Extract the [X, Y] coordinate from the center of the cell holding the provided text.  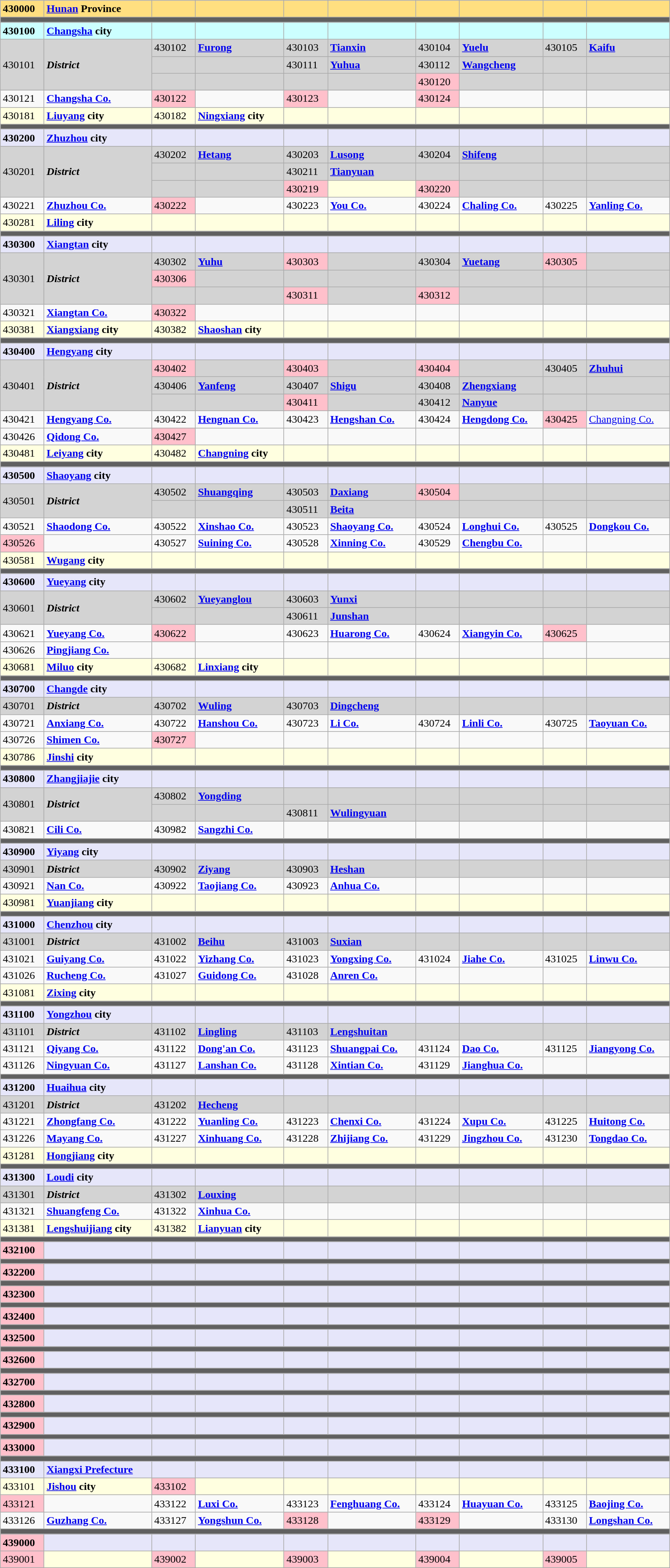
430105 [565, 48]
Linwu Co. [628, 959]
430527 [174, 543]
430382 [174, 329]
430502 [174, 492]
Mayang Co. [98, 1138]
Hengyang city [98, 351]
432200 [22, 1272]
Lanshan Co. [240, 1065]
431124 [438, 1048]
Anhua Co. [372, 886]
430221 [22, 206]
Dao Co. [501, 1048]
Changning Co. [628, 419]
Changde city [98, 689]
Ningxiang city [240, 116]
430103 [306, 48]
Zhongfang Co. [98, 1121]
430602 [174, 599]
430301 [22, 279]
Yuhu [240, 262]
430423 [306, 419]
430312 [438, 295]
Guzhang Co. [98, 1520]
Hunan Province [98, 9]
Hecheng [240, 1104]
430305 [565, 262]
Hengyang Co. [98, 419]
Qidong Co. [98, 436]
431228 [306, 1138]
Sangzhi Co. [240, 830]
431121 [22, 1048]
Shifeng [501, 154]
Longshan Co. [628, 1520]
433128 [306, 1520]
430600 [22, 582]
430322 [174, 312]
Anren Co. [372, 976]
Dingcheng [372, 706]
433102 [174, 1486]
431027 [174, 976]
433121 [22, 1503]
431302 [174, 1194]
Shaoyang Co. [372, 526]
Guiyang Co. [98, 959]
430786 [22, 757]
Tongdao Co. [628, 1138]
Jingzhou Co. [501, 1138]
430500 [22, 475]
430104 [438, 48]
Yueyang city [98, 582]
Chaling Co. [501, 206]
Suining Co. [240, 543]
Junshan [372, 616]
439002 [174, 1560]
Shuangfeng Co. [98, 1211]
Xupu Co. [501, 1121]
433122 [174, 1503]
Zhijiang Co. [372, 1138]
Beita [372, 509]
431028 [306, 976]
Miluo city [98, 667]
430405 [565, 368]
431381 [22, 1228]
430100 [22, 31]
430611 [306, 616]
431123 [306, 1048]
430427 [174, 436]
430902 [174, 869]
Furong [240, 48]
430120 [438, 82]
Xiangxiang city [98, 329]
430923 [306, 886]
433127 [174, 1520]
Wugang city [98, 560]
Dongkou Co. [628, 526]
Louxing [240, 1194]
430401 [22, 385]
Pingjiang Co. [98, 650]
439004 [438, 1560]
Yiyang city [98, 852]
Liuyang city [98, 116]
430202 [174, 154]
Lianyuan city [240, 1228]
431026 [22, 976]
431230 [565, 1138]
430426 [22, 436]
430281 [22, 223]
Cili Co. [98, 830]
430528 [306, 543]
Li Co. [372, 723]
Nanyue [501, 402]
Xiangyin Co. [501, 633]
431222 [174, 1121]
431022 [174, 959]
430921 [22, 886]
Ningyuan Co. [98, 1065]
430182 [174, 116]
432900 [22, 1426]
Wuling [240, 706]
Baojing Co. [628, 1503]
430922 [174, 886]
430821 [22, 830]
430204 [438, 154]
430311 [306, 295]
Lusong [372, 154]
Linli Co. [501, 723]
430682 [174, 667]
Yongshun Co. [240, 1520]
430424 [438, 419]
430400 [22, 351]
Lengshuitan [372, 1031]
432700 [22, 1382]
Jianghua Co. [501, 1065]
431321 [22, 1211]
Nan Co. [98, 886]
Zixing city [98, 993]
Dong'an Co. [240, 1048]
Shuangpai Co. [372, 1048]
430503 [306, 492]
Chenxi Co. [372, 1121]
Yuetang [501, 262]
430306 [174, 279]
Tianxin [372, 48]
431003 [306, 942]
431021 [22, 959]
431000 [22, 925]
Yanfeng [240, 385]
430681 [22, 667]
430581 [22, 560]
Zhengxiang [501, 385]
Zhuzhou Co. [98, 206]
432500 [22, 1338]
Yongxing Co. [372, 959]
Hengdong Co. [501, 419]
Huayuan Co. [501, 1503]
431128 [306, 1065]
430102 [174, 48]
430703 [306, 706]
430200 [22, 137]
Shaoshan city [240, 329]
Shigu [372, 385]
433123 [306, 1503]
Liling city [98, 223]
432100 [22, 1250]
430504 [438, 492]
431227 [174, 1138]
Yuanling Co. [240, 1121]
431125 [565, 1048]
Zhuhui [628, 368]
430524 [438, 526]
430522 [174, 526]
You Co. [372, 206]
Xiangtan city [98, 245]
430601 [22, 607]
Chenzhou city [98, 925]
430406 [174, 385]
430624 [438, 633]
431103 [306, 1031]
Yanling Co. [628, 206]
Lengshuijiang city [98, 1228]
Changning city [240, 453]
439005 [565, 1560]
Changsha city [98, 31]
430727 [174, 740]
Shimen Co. [98, 740]
431001 [22, 942]
Guidong Co. [240, 976]
430625 [565, 633]
431229 [438, 1138]
Xinning Co. [372, 543]
430521 [22, 526]
Daxiang [372, 492]
Jishou city [98, 1486]
431200 [22, 1087]
430124 [438, 99]
Yuhua [372, 65]
431126 [22, 1065]
Ziyang [240, 869]
Leiyang city [98, 453]
430303 [306, 262]
Hengnan Co. [240, 419]
431102 [174, 1031]
431322 [174, 1211]
431224 [438, 1121]
Anxiang Co. [98, 723]
433000 [22, 1447]
Shuangqing [240, 492]
430726 [22, 740]
Lingling [240, 1031]
430111 [306, 65]
430900 [22, 852]
Linxiang city [240, 667]
431081 [22, 993]
430721 [22, 723]
431202 [174, 1104]
430101 [22, 65]
Yongzhou city [98, 1015]
Jiangyong Co. [628, 1048]
Yuelu [501, 48]
430223 [306, 206]
Yongding [240, 796]
Tianyuan [372, 171]
Huaihua city [98, 1087]
431221 [22, 1121]
430801 [22, 804]
Changsha Co. [98, 99]
Longhui Co. [501, 526]
Xiangtan Co. [98, 312]
433101 [22, 1486]
433125 [565, 1503]
431223 [306, 1121]
Jinshi city [98, 757]
432400 [22, 1316]
430222 [174, 206]
430722 [174, 723]
430623 [306, 633]
430211 [306, 171]
430482 [174, 453]
430411 [306, 402]
Fenghuang Co. [372, 1503]
Xinshao Co. [240, 526]
430220 [438, 189]
430511 [306, 509]
Loudi city [98, 1177]
430381 [22, 329]
Luxi Co. [240, 1503]
Heshan [372, 869]
430404 [438, 368]
432800 [22, 1404]
430982 [174, 830]
Hanshou Co. [240, 723]
Huitong Co. [628, 1121]
430626 [22, 650]
430219 [306, 189]
430408 [438, 385]
430903 [306, 869]
430622 [174, 633]
439000 [22, 1542]
430603 [306, 599]
430407 [306, 385]
430811 [306, 813]
439001 [22, 1560]
430123 [306, 99]
430122 [174, 99]
432600 [22, 1360]
430421 [22, 419]
430321 [22, 312]
Beihu [240, 942]
430701 [22, 706]
430802 [174, 796]
Qiyang Co. [98, 1048]
431281 [22, 1156]
Zhangjiajie city [98, 779]
439003 [306, 1560]
433129 [438, 1520]
430425 [565, 419]
Yunxi [372, 599]
430526 [22, 543]
432300 [22, 1294]
433124 [438, 1503]
430181 [22, 116]
Shaodong Co. [98, 526]
430725 [565, 723]
Xinhuang Co. [240, 1138]
Kaifu [628, 48]
430300 [22, 245]
430302 [174, 262]
Hongjiang city [98, 1156]
430224 [438, 206]
430501 [22, 501]
430304 [438, 262]
430981 [22, 903]
430525 [565, 526]
430000 [22, 9]
Yueyanglou [240, 599]
Yueyang Co. [98, 633]
Yizhang Co. [240, 959]
Hengshan Co. [372, 419]
430621 [22, 633]
431024 [438, 959]
Chengbu Co. [501, 543]
Huarong Co. [372, 633]
430403 [306, 368]
431301 [22, 1194]
Rucheng Co. [98, 976]
430121 [22, 99]
430700 [22, 689]
431129 [438, 1065]
431127 [174, 1065]
430481 [22, 453]
430523 [306, 526]
430203 [306, 154]
Yuanjiang city [98, 903]
431002 [174, 942]
431226 [22, 1138]
Shaoyang city [98, 475]
Xinhua Co. [240, 1211]
431122 [174, 1048]
433126 [22, 1520]
Wulingyuan [372, 813]
430702 [174, 706]
430800 [22, 779]
433130 [565, 1520]
430901 [22, 869]
431300 [22, 1177]
431382 [174, 1228]
Xiangxi Prefecture [98, 1469]
Wangcheng [501, 65]
Hetang [240, 154]
430402 [174, 368]
430723 [306, 723]
431101 [22, 1031]
430422 [174, 419]
Xintian Co. [372, 1065]
Taojiang Co. [240, 886]
Suxian [372, 942]
431225 [565, 1121]
430724 [438, 723]
431025 [565, 959]
430529 [438, 543]
430412 [438, 402]
433100 [22, 1469]
431100 [22, 1015]
431201 [22, 1104]
430112 [438, 65]
430225 [565, 206]
431023 [306, 959]
Jiahe Co. [501, 959]
Zhuzhou city [98, 137]
Taoyuan Co. [628, 723]
430201 [22, 171]
